Extract the (X, Y) coordinate from the center of the cell holding the provided text.  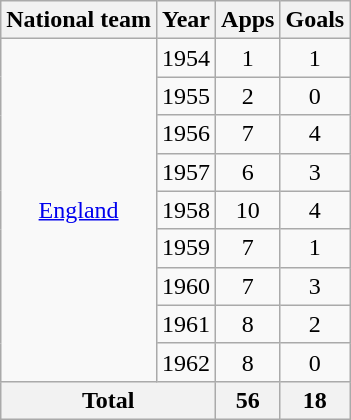
1960 (186, 286)
1955 (186, 96)
1962 (186, 362)
56 (248, 400)
1957 (186, 172)
England (79, 210)
1954 (186, 58)
1958 (186, 210)
1961 (186, 324)
Year (186, 20)
Apps (248, 20)
1956 (186, 134)
6 (248, 172)
10 (248, 210)
National team (79, 20)
Total (108, 400)
Goals (315, 20)
18 (315, 400)
1959 (186, 248)
